Pinpoint the cell where the given text exists, returning its [X, Y] midpoint coordinate. 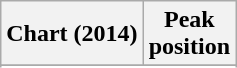
Chart (2014) [72, 34]
Peakposition [189, 34]
